Detect which cell encompasses the target text, then output its [X, Y] center coordinate. 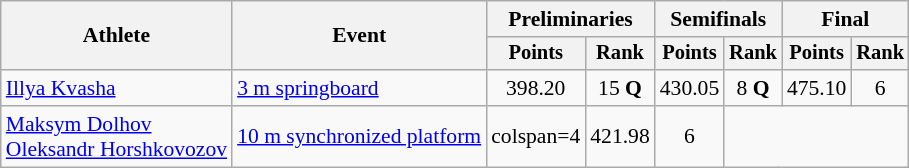
Event [359, 36]
Maksym DolhovOleksandr Horshkovozov [116, 136]
15 Q [620, 88]
3 m springboard [359, 88]
Athlete [116, 36]
475.10 [816, 88]
Final [846, 19]
Illya Kvasha [116, 88]
8 Q [753, 88]
Preliminaries [570, 19]
421.98 [620, 136]
430.05 [690, 88]
colspan=4 [536, 136]
Semifinals [718, 19]
398.20 [536, 88]
10 m synchronized platform [359, 136]
